Determine the (x, y) coordinate at the center of the cell enclosing the given text.  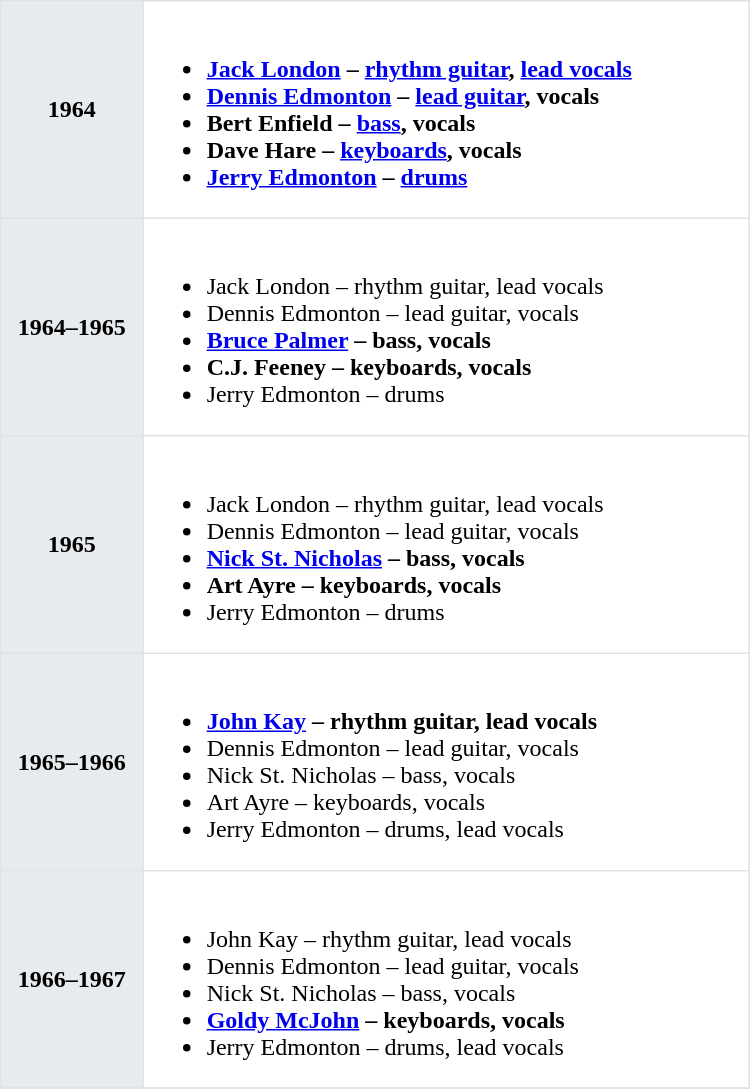
1964 (72, 110)
1966–1967 (72, 980)
1964–1965 (72, 327)
1965 (72, 545)
1965–1966 (72, 762)
